Capture the cell that displays the provided text and extract its [x, y] central coordinate. 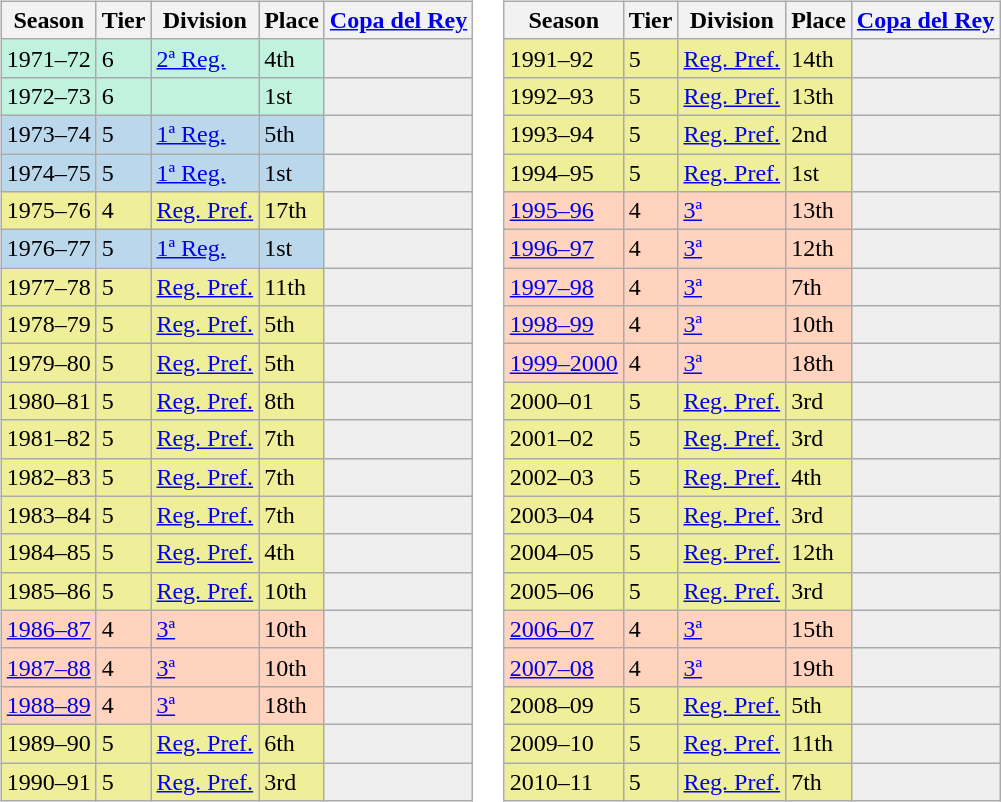
1987–88 [48, 667]
1993–94 [564, 134]
2ª Reg. [205, 58]
1974–75 [48, 173]
2008–09 [564, 705]
1992–93 [564, 96]
2006–07 [564, 629]
1972–73 [48, 96]
1982–83 [48, 477]
1998–99 [564, 325]
1975–76 [48, 211]
2007–08 [564, 667]
2003–04 [564, 515]
1979–80 [48, 363]
15th [819, 629]
1995–96 [564, 211]
1996–97 [564, 249]
2009–10 [564, 743]
2004–05 [564, 553]
6th [292, 743]
2002–03 [564, 477]
1997–98 [564, 287]
2000–01 [564, 401]
1986–87 [48, 629]
1985–86 [48, 591]
19th [819, 667]
1983–84 [48, 515]
1999–2000 [564, 363]
1991–92 [564, 58]
1976–77 [48, 249]
2010–11 [564, 781]
1980–81 [48, 401]
17th [292, 211]
1973–74 [48, 134]
1977–78 [48, 287]
1990–91 [48, 781]
2nd [819, 134]
2005–06 [564, 591]
1989–90 [48, 743]
1981–82 [48, 439]
1984–85 [48, 553]
1994–95 [564, 173]
1978–79 [48, 325]
1988–89 [48, 705]
8th [292, 401]
14th [819, 58]
1971–72 [48, 58]
2001–02 [564, 439]
